Detect which cell encompasses the target text, then output its (x, y) center coordinate. 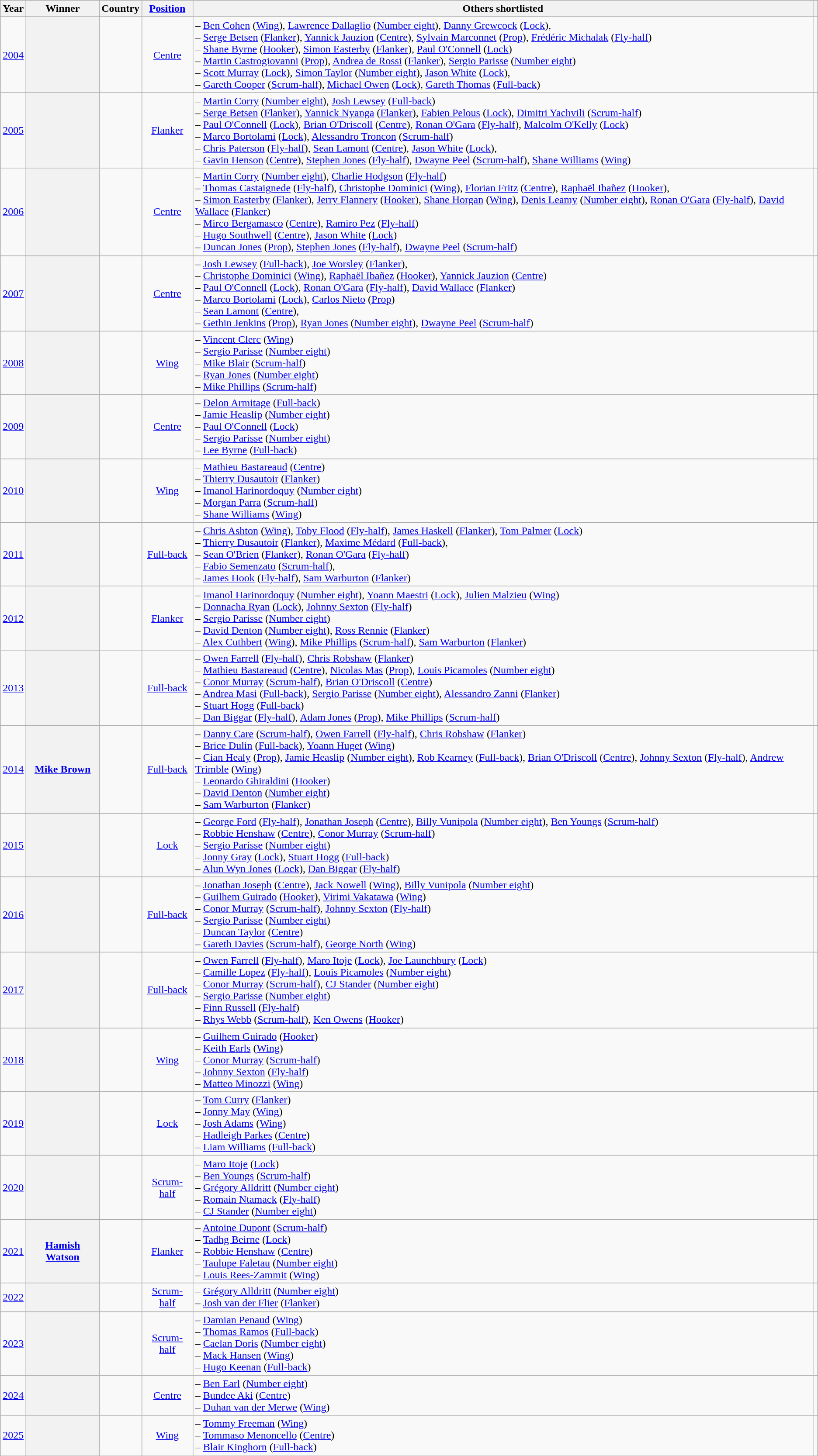
2008 (13, 363)
2021 (13, 1251)
– Damian Penaud (Wing) – Thomas Ramos (Full-back) – Caelan Doris (Number eight) – Mack Hansen (Wing) – Hugo Keenan (Full-back) (503, 1343)
2005 (13, 130)
2022 (13, 1297)
2019 (13, 1124)
Country (121, 9)
Year (13, 9)
2012 (13, 618)
2023 (13, 1343)
2010 (13, 490)
Others shortlisted (503, 9)
2018 (13, 1060)
– Mathieu Bastareaud (Centre) – Thierry Dusautoir (Flanker) – Imanol Harinordoquy (Number eight) – Morgan Parra (Scrum-half) – Shane Williams (Wing) (503, 490)
2014 (13, 769)
2020 (13, 1187)
Mike Brown (63, 769)
– Tom Curry (Flanker) – Jonny May (Wing) – Josh Adams (Wing) – Hadleigh Parkes (Centre) – Liam Williams (Full-back) (503, 1124)
2011 (13, 554)
– Guilhem Guirado (Hooker) – Keith Earls (Wing) – Conor Murray (Scrum-half) – Johnny Sexton (Fly-half) – Matteo Minozzi (Wing) (503, 1060)
2017 (13, 990)
2009 (13, 427)
– Delon Armitage (Full-back) – Jamie Heaslip (Number eight) – Paul O'Connell (Lock) – Sergio Parisse (Number eight) – Lee Byrne (Full-back) (503, 427)
2006 (13, 212)
2004 (13, 55)
– Tommy Freeman (Wing) – Tommaso Menoncello (Centre) – Blair Kinghorn (Full-back) (503, 1435)
2007 (13, 293)
Position (167, 9)
2025 (13, 1435)
– Vincent Clerc (Wing) – Sergio Parisse (Number eight) – Mike Blair (Scrum-half) – Ryan Jones (Number eight) – Mike Phillips (Scrum-half) (503, 363)
– Maro Itoje (Lock) – Ben Youngs (Scrum-half) – Grégory Alldritt (Number eight) – Romain Ntamack (Fly-half) – CJ Stander (Number eight) (503, 1187)
Winner (63, 9)
2024 (13, 1395)
2013 (13, 687)
2015 (13, 845)
– Grégory Alldritt (Number eight) – Josh van der Flier (Flanker) (503, 1297)
– Ben Earl (Number eight) – Bundee Aki (Centre) – Duhan van der Merwe (Wing) (503, 1395)
2016 (13, 914)
– Antoine Dupont (Scrum-half) – Tadhg Beirne (Lock) – Robbie Henshaw (Centre) – Taulupe Faletau (Number eight) – Louis Rees-Zammit (Wing) (503, 1251)
Hamish Watson (63, 1251)
